Detect which cell encompasses the target text, then output its (X, Y) center coordinate. 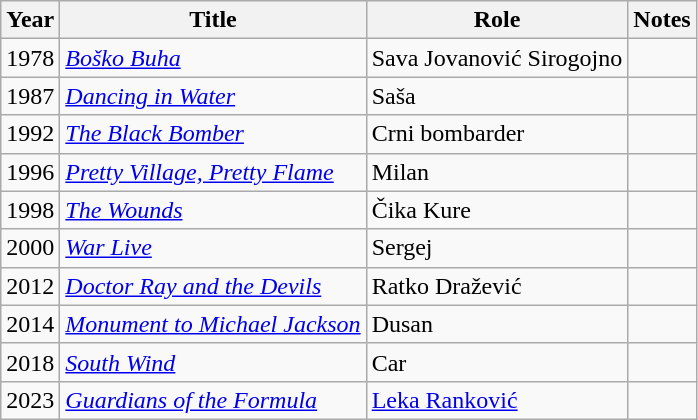
Saša (497, 96)
1992 (30, 134)
2000 (30, 248)
2023 (30, 400)
2012 (30, 286)
1987 (30, 96)
Doctor Ray and the Devils (213, 286)
War Live (213, 248)
Čika Kure (497, 210)
2014 (30, 324)
Crni bombarder (497, 134)
1978 (30, 58)
Year (30, 20)
South Wind (213, 362)
Ratko Dražević (497, 286)
2018 (30, 362)
Leka Ranković (497, 400)
Car (497, 362)
The Wounds (213, 210)
Title (213, 20)
Boško Buha (213, 58)
Sergej (497, 248)
Dusan (497, 324)
Guardians of the Formula (213, 400)
Pretty Village, Pretty Flame (213, 172)
Notes (662, 20)
Milan (497, 172)
1996 (30, 172)
The Black Bomber (213, 134)
Monument to Michael Jackson (213, 324)
Sava Jovanović Sirogojno (497, 58)
1998 (30, 210)
Role (497, 20)
Dancing in Water (213, 96)
